From the cell containing the given text, extract its center point as [X, Y] coordinate. 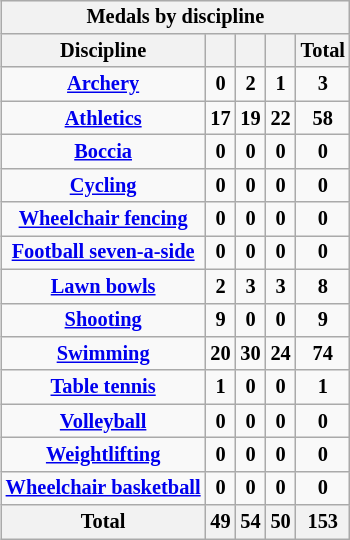
Archery [104, 84]
Wheelchair fencing [104, 219]
22 [281, 118]
30 [251, 354]
Football seven-a-side [104, 253]
Table tennis [104, 387]
Boccia [104, 152]
8 [323, 286]
Cycling [104, 185]
Lawn bowls [104, 286]
Medals by discipline [176, 17]
Discipline [104, 51]
Weightlifting [104, 455]
50 [281, 522]
Athletics [104, 118]
Swimming [104, 354]
17 [220, 118]
Volleyball [104, 421]
49 [220, 522]
24 [281, 354]
153 [323, 522]
Shooting [104, 320]
74 [323, 354]
54 [251, 522]
19 [251, 118]
Wheelchair basketball [104, 488]
20 [220, 354]
58 [323, 118]
